Pinpoint the cell where the given text exists, returning its [X, Y] midpoint coordinate. 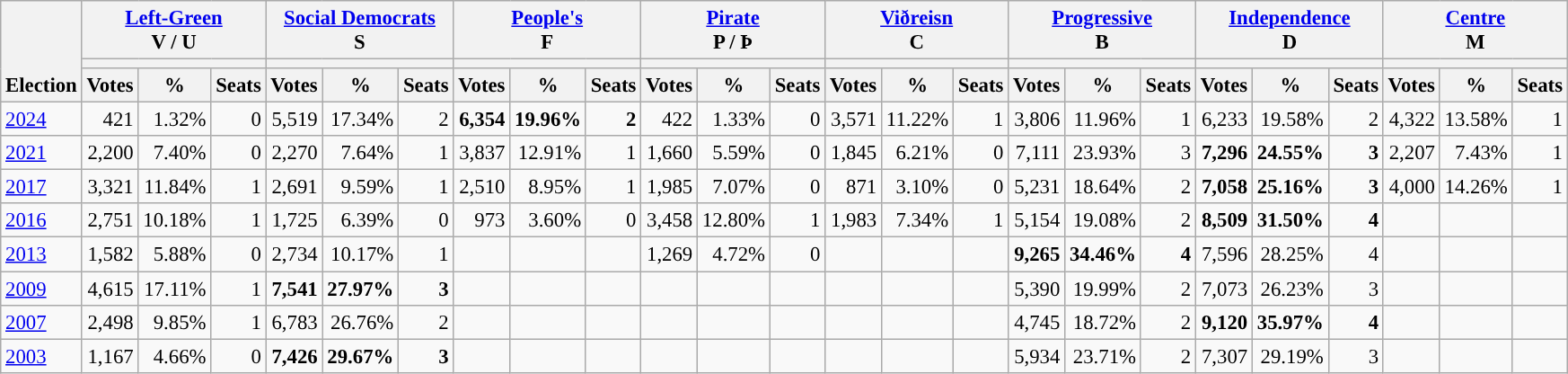
7,426 [295, 356]
973 [481, 220]
29.19% [1290, 356]
17.34% [361, 120]
1,582 [110, 254]
10.17% [361, 254]
3,458 [670, 220]
4,000 [1412, 187]
23.93% [1103, 153]
3,571 [853, 120]
3,321 [110, 187]
3,806 [1036, 120]
5.88% [174, 254]
2024 [41, 120]
27.97% [361, 289]
Social DemocratsS [359, 31]
19.99% [1103, 289]
2,270 [295, 153]
7.40% [174, 153]
6,354 [481, 120]
1,845 [853, 153]
14.26% [1476, 187]
26.23% [1290, 289]
7.64% [361, 153]
8.95% [548, 187]
CentreM [1475, 31]
5,934 [1036, 356]
5,519 [295, 120]
5,231 [1036, 187]
2017 [41, 187]
12.91% [548, 153]
4.72% [735, 254]
4,322 [1412, 120]
35.97% [1290, 322]
3.60% [548, 220]
24.55% [1290, 153]
1,985 [670, 187]
IndependenceD [1290, 31]
5,390 [1036, 289]
17.11% [174, 289]
6,233 [1225, 120]
1.33% [735, 120]
5.59% [735, 153]
7,596 [1225, 254]
8,509 [1225, 220]
Left-GreenV / U [174, 31]
7,058 [1225, 187]
2,498 [110, 322]
1.32% [174, 120]
7.43% [1476, 153]
4,745 [1036, 322]
34.46% [1103, 254]
31.50% [1290, 220]
18.72% [1103, 322]
421 [110, 120]
4,615 [110, 289]
2,751 [110, 220]
11.84% [174, 187]
9.59% [361, 187]
9.85% [174, 322]
2,207 [1412, 153]
PirateP / Þ [733, 31]
1,167 [110, 356]
23.71% [1103, 356]
3.10% [918, 187]
2,734 [295, 254]
2013 [41, 254]
28.25% [1290, 254]
12.80% [735, 220]
2003 [41, 356]
ProgressiveB [1103, 31]
11.22% [918, 120]
7,296 [1225, 153]
7,073 [1225, 289]
2,691 [295, 187]
3,837 [481, 153]
7,111 [1036, 153]
7.07% [735, 187]
2,200 [110, 153]
18.64% [1103, 187]
7,541 [295, 289]
1,660 [670, 153]
4.66% [174, 356]
10.18% [174, 220]
25.16% [1290, 187]
19.58% [1290, 120]
1,725 [295, 220]
People'sF [548, 31]
29.67% [361, 356]
1,983 [853, 220]
871 [853, 187]
7.34% [918, 220]
19.96% [548, 120]
2009 [41, 289]
2,510 [481, 187]
1,269 [670, 254]
26.76% [361, 322]
11.96% [1103, 120]
13.58% [1476, 120]
6,783 [295, 322]
2007 [41, 322]
5,154 [1036, 220]
6.21% [918, 153]
7,307 [1225, 356]
ViðreisnC [917, 31]
9,265 [1036, 254]
19.08% [1103, 220]
6.39% [361, 220]
9,120 [1225, 322]
2016 [41, 220]
2021 [41, 153]
Election [41, 52]
422 [670, 120]
